Output the (x, y) coordinate of the center of the cell containing the given text.  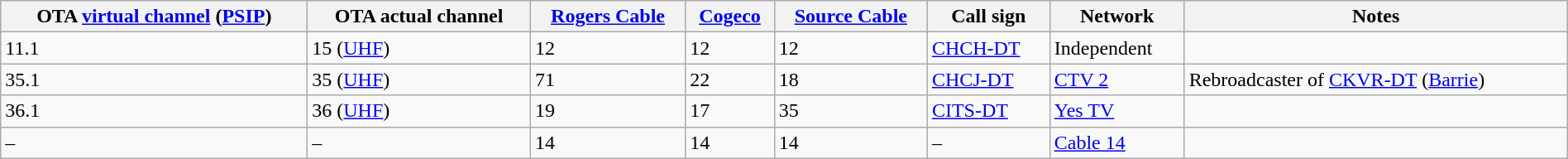
17 (730, 111)
Rogers Cable (607, 17)
CTV 2 (1116, 79)
OTA actual channel (419, 17)
CHCH-DT (988, 48)
36 (UHF) (419, 111)
18 (850, 79)
Cogeco (730, 17)
19 (607, 111)
CITS-DT (988, 111)
11.1 (154, 48)
Network (1116, 17)
Yes TV (1116, 111)
Call sign (988, 17)
Independent (1116, 48)
35 (UHF) (419, 79)
22 (730, 79)
OTA virtual channel (PSIP) (154, 17)
Rebroadcaster of CKVR-DT (Barrie) (1376, 79)
71 (607, 79)
CHCJ-DT (988, 79)
Source Cable (850, 17)
15 (UHF) (419, 48)
Cable 14 (1116, 142)
36.1 (154, 111)
35 (850, 111)
35.1 (154, 79)
Notes (1376, 17)
